Provide the [x, y] coordinate of the cell's center where the given text is located.  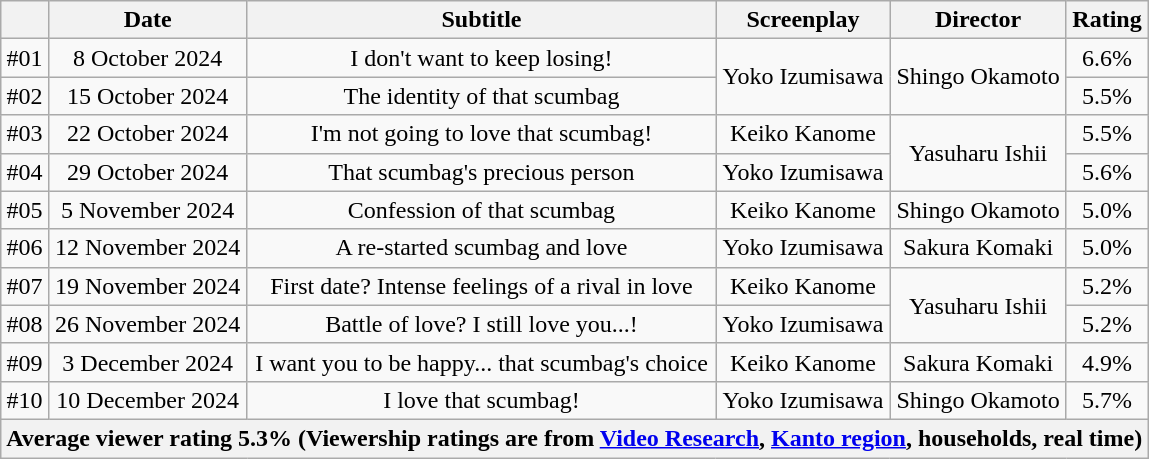
#07 [25, 286]
3 December 2024 [148, 362]
19 November 2024 [148, 286]
29 October 2024 [148, 172]
8 October 2024 [148, 58]
#04 [25, 172]
26 November 2024 [148, 324]
The identity of that scumbag [482, 96]
5 November 2024 [148, 210]
#06 [25, 248]
Subtitle [482, 20]
#02 [25, 96]
22 October 2024 [148, 134]
#01 [25, 58]
I love that scumbag! [482, 400]
10 December 2024 [148, 400]
#05 [25, 210]
That scumbag's precious person [482, 172]
Rating [1106, 20]
I want you to be happy... that scumbag's choice [482, 362]
Director [978, 20]
#09 [25, 362]
First date? Intense feelings of a rival in love [482, 286]
4.9% [1106, 362]
Date [148, 20]
A re-started scumbag and love [482, 248]
Battle of love? I still love you...! [482, 324]
#08 [25, 324]
6.6% [1106, 58]
Average viewer rating 5.3% (Viewership ratings are from Video Research, Kanto region, households, real time) [574, 438]
Confession of that scumbag [482, 210]
5.6% [1106, 172]
#03 [25, 134]
5.7% [1106, 400]
Screenplay [803, 20]
I don't want to keep losing! [482, 58]
#10 [25, 400]
15 October 2024 [148, 96]
12 November 2024 [148, 248]
I'm not going to love that scumbag! [482, 134]
